Search for the cell housing the specified text and yield its [x, y] center coordinate. 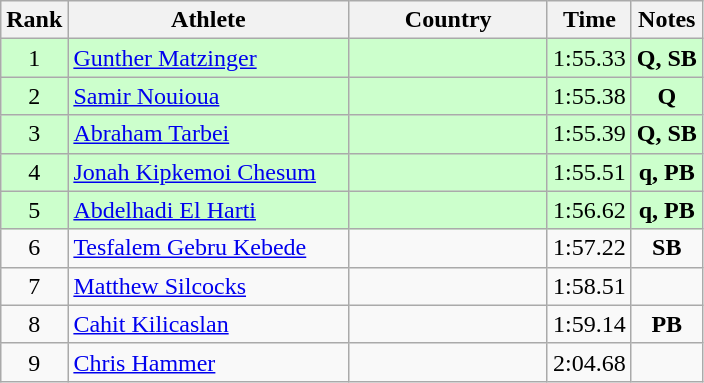
2:04.68 [589, 362]
Notes [666, 20]
5 [34, 210]
PB [666, 324]
1:55.39 [589, 134]
Time [589, 20]
Tesfalem Gebru Kebede [208, 248]
3 [34, 134]
Rank [34, 20]
Q [666, 96]
Abdelhadi El Harti [208, 210]
8 [34, 324]
Samir Nouioua [208, 96]
1:55.38 [589, 96]
SB [666, 248]
1 [34, 58]
Jonah Kipkemoi Chesum [208, 172]
Athlete [208, 20]
9 [34, 362]
1:58.51 [589, 286]
Matthew Silcocks [208, 286]
2 [34, 96]
1:59.14 [589, 324]
1:56.62 [589, 210]
7 [34, 286]
Gunther Matzinger [208, 58]
1:55.51 [589, 172]
6 [34, 248]
1:55.33 [589, 58]
Chris Hammer [208, 362]
4 [34, 172]
Abraham Tarbei [208, 134]
1:57.22 [589, 248]
Country [448, 20]
Cahit Kilicaslan [208, 324]
